Find where the given text appears and provide that cell's center as [x, y] coordinate. 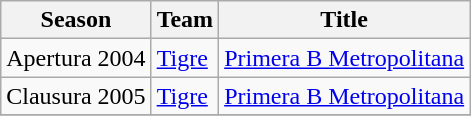
Team [185, 20]
Title [344, 20]
Clausura 2005 [76, 96]
Apertura 2004 [76, 58]
Season [76, 20]
